Return the [X, Y] coordinate for the center point of the cell that contains the specified text.  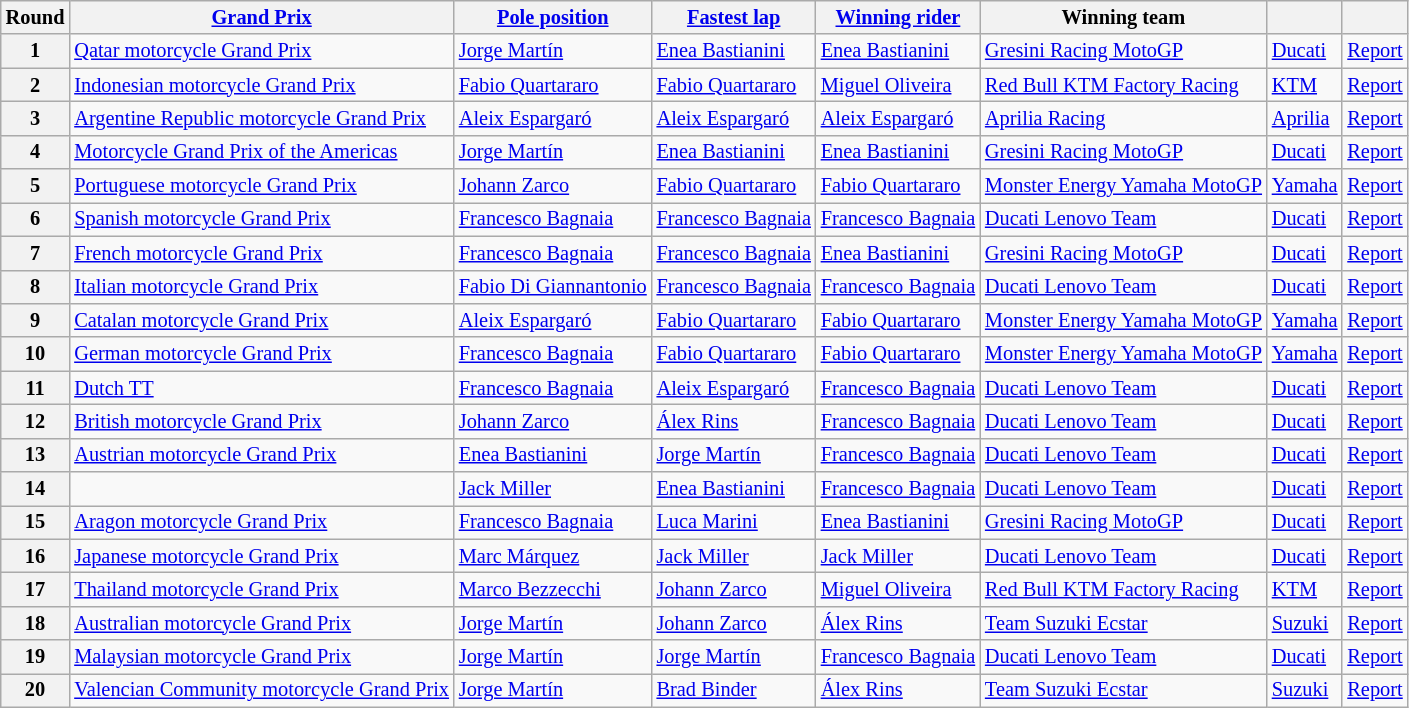
14 [36, 489]
17 [36, 589]
16 [36, 556]
Fabio Di Giannantonio [553, 287]
Catalan motorcycle Grand Prix [262, 320]
French motorcycle Grand Prix [262, 253]
Italian motorcycle Grand Prix [262, 287]
Winning rider [898, 17]
Dutch TT [262, 388]
Austrian motorcycle Grand Prix [262, 455]
9 [36, 320]
Aragon motorcycle Grand Prix [262, 522]
Luca Marini [734, 522]
German motorcycle Grand Prix [262, 354]
7 [36, 253]
Qatar motorcycle Grand Prix [262, 51]
Fastest lap [734, 17]
Motorcycle Grand Prix of the Americas [262, 152]
12 [36, 421]
20 [36, 690]
13 [36, 455]
5 [36, 186]
Japanese motorcycle Grand Prix [262, 556]
Grand Prix [262, 17]
Indonesian motorcycle Grand Prix [262, 85]
6 [36, 219]
Malaysian motorcycle Grand Prix [262, 657]
Valencian Community motorcycle Grand Prix [262, 690]
18 [36, 623]
Marco Bezzecchi [553, 589]
Winning team [1124, 17]
Aprilia [1305, 118]
11 [36, 388]
Portuguese motorcycle Grand Prix [262, 186]
3 [36, 118]
10 [36, 354]
Australian motorcycle Grand Prix [262, 623]
8 [36, 287]
British motorcycle Grand Prix [262, 421]
Round [36, 17]
4 [36, 152]
15 [36, 522]
Pole position [553, 17]
Spanish motorcycle Grand Prix [262, 219]
19 [36, 657]
Marc Márquez [553, 556]
1 [36, 51]
Aprilia Racing [1124, 118]
2 [36, 85]
Brad Binder [734, 690]
Thailand motorcycle Grand Prix [262, 589]
Argentine Republic motorcycle Grand Prix [262, 118]
